Capture the cell that displays the provided text and extract its (X, Y) central coordinate. 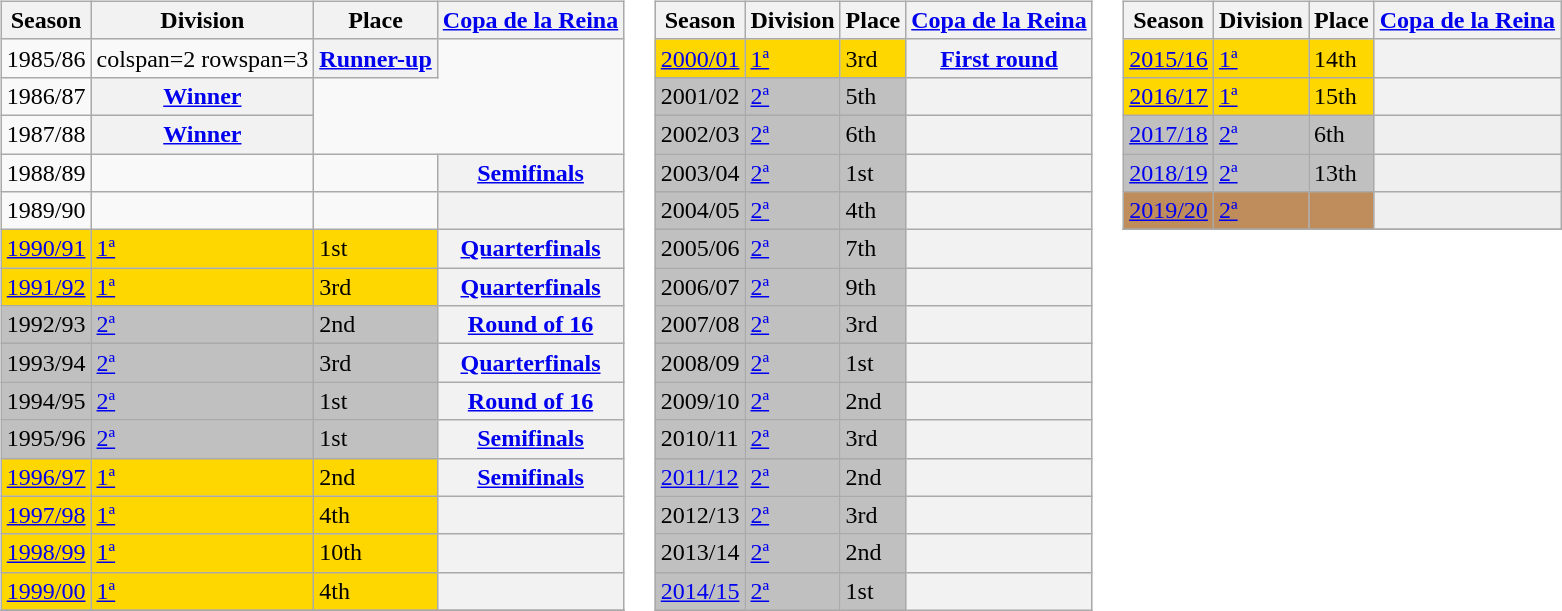
2012/13 (700, 515)
1989/90 (46, 211)
1994/95 (46, 401)
1998/99 (46, 553)
2014/15 (700, 591)
2007/08 (700, 325)
2018/19 (1169, 173)
1992/93 (46, 325)
1991/92 (46, 287)
2004/05 (700, 211)
1985/86 (46, 58)
14th (1341, 58)
1997/98 (46, 515)
15th (1341, 96)
1996/97 (46, 477)
colspan=2 rowspan=3 (202, 58)
1999/00 (46, 591)
2016/17 (1169, 96)
2009/10 (700, 401)
1988/89 (46, 173)
1987/88 (46, 134)
2002/03 (700, 134)
2019/20 (1169, 211)
10th (376, 553)
2003/04 (700, 173)
13th (1341, 173)
2013/14 (700, 553)
1995/96 (46, 439)
2008/09 (700, 363)
1993/94 (46, 363)
2006/07 (700, 287)
Runner-up (376, 58)
First round (999, 58)
2017/18 (1169, 134)
9th (873, 287)
2001/02 (700, 96)
2010/11 (700, 439)
5th (873, 96)
2005/06 (700, 249)
2015/16 (1169, 58)
7th (873, 249)
2000/01 (700, 58)
2011/12 (700, 477)
1986/87 (46, 96)
1990/91 (46, 249)
